Output the [x, y] coordinate of the center of the cell containing the given text.  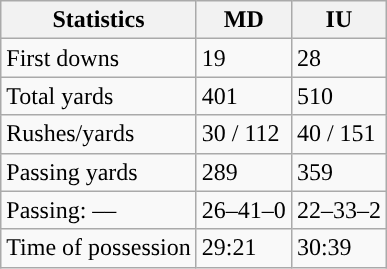
19 [244, 58]
Rushes/yards [99, 134]
IU [338, 20]
30:39 [338, 248]
Total yards [99, 96]
359 [338, 172]
289 [244, 172]
Passing yards [99, 172]
MD [244, 20]
29:21 [244, 248]
26–41–0 [244, 210]
Passing: –– [99, 210]
510 [338, 96]
30 / 112 [244, 134]
40 / 151 [338, 134]
Statistics [99, 20]
28 [338, 58]
Time of possession [99, 248]
First downs [99, 58]
401 [244, 96]
22–33–2 [338, 210]
